Return (X, Y) of the center of cell containing provided text 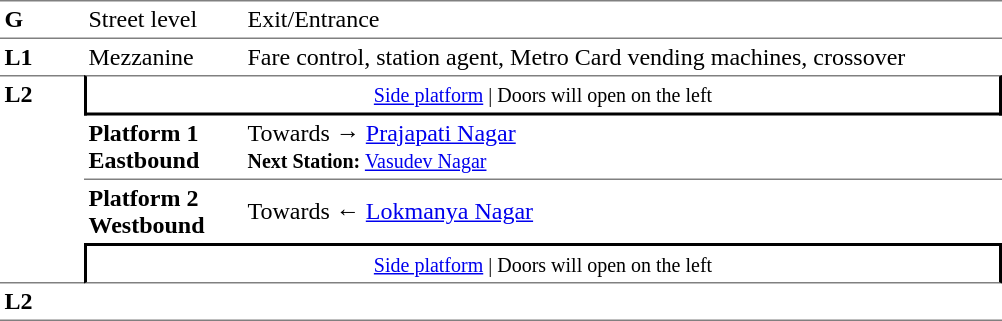
G (42, 20)
Platform 1Eastbound (164, 148)
Mezzanine (164, 57)
L2 (42, 179)
Towards → Prajapati NagarNext Station: Vasudev Nagar (622, 148)
Exit/Entrance (622, 20)
Street level (164, 20)
Platform 2Westbound (164, 212)
L1 (42, 57)
Fare control, station agent, Metro Card vending machines, crossover (622, 57)
Towards ← Lokmanya Nagar (622, 212)
